Output the (x, y) coordinate of the center of the cell containing the given text.  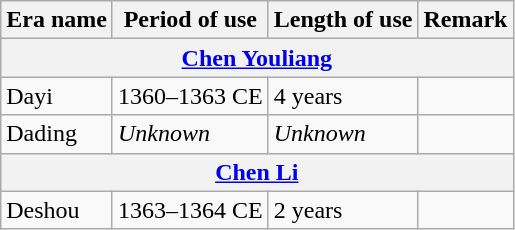
Deshou (57, 210)
4 years (343, 96)
Chen Youliang (257, 58)
1360–1363 CE (190, 96)
Remark (466, 20)
Era name (57, 20)
Period of use (190, 20)
1363–1364 CE (190, 210)
Length of use (343, 20)
2 years (343, 210)
Dading (57, 134)
Chen Li (257, 172)
Dayi (57, 96)
